Extract the [x, y] coordinate from the center of the cell holding the provided text.  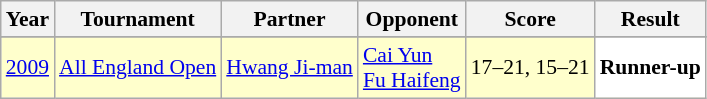
Partner [290, 19]
Hwang Ji-man [290, 68]
Tournament [138, 19]
All England Open [138, 68]
Result [650, 19]
Cai Yun Fu Haifeng [412, 68]
Year [28, 19]
Opponent [412, 19]
2009 [28, 68]
17–21, 15–21 [530, 68]
Runner-up [650, 68]
Score [530, 19]
